Locate the cell with the specified text and output its (x, y) center coordinate. 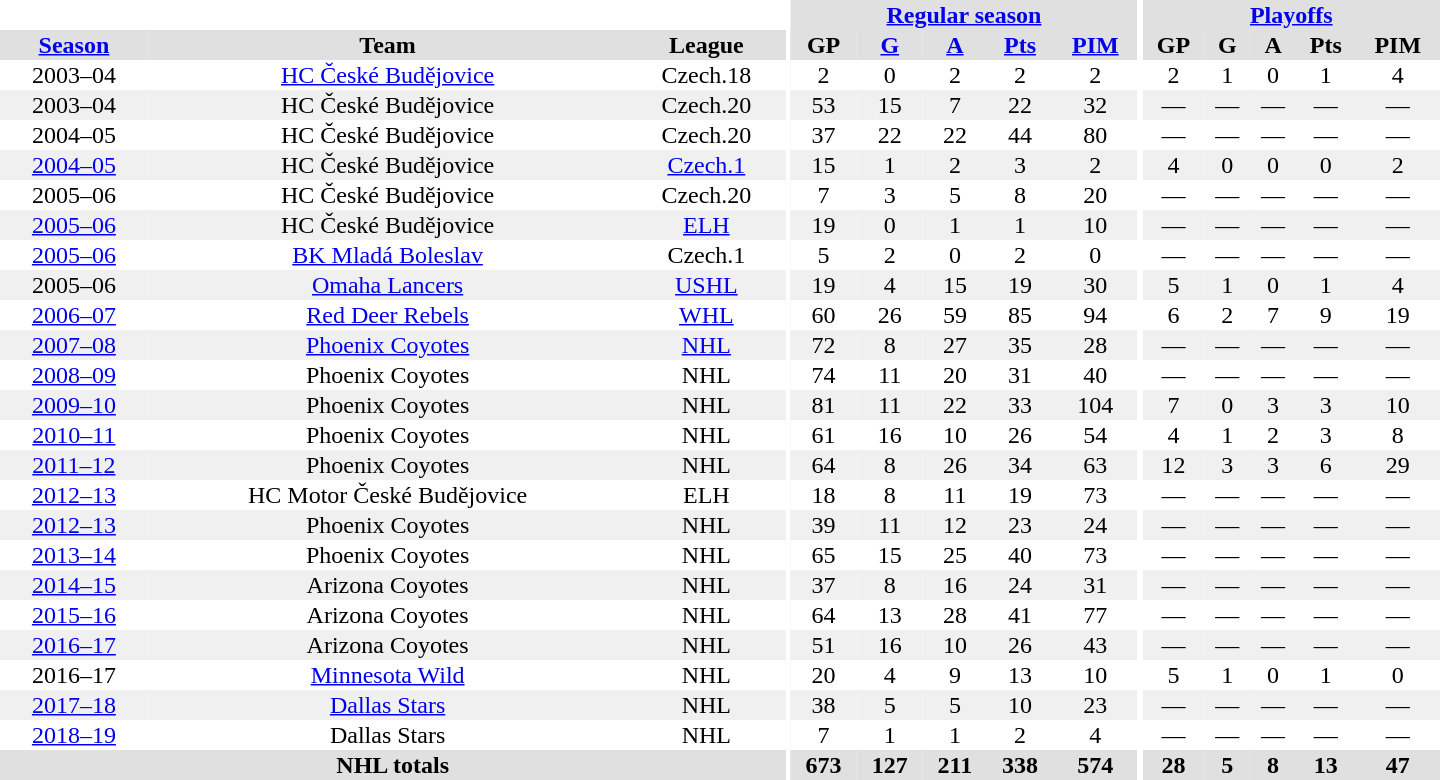
2018–19 (74, 735)
2009–10 (74, 405)
44 (1020, 135)
USHL (706, 285)
673 (823, 765)
Playoffs (1292, 15)
59 (955, 315)
41 (1020, 615)
34 (1020, 465)
65 (823, 555)
Red Deer Rebels (388, 315)
Team (388, 45)
BK Mladá Boleslav (388, 255)
85 (1020, 315)
Omaha Lancers (388, 285)
Minnesota Wild (388, 675)
27 (955, 345)
2013–14 (74, 555)
81 (823, 405)
2010–11 (74, 435)
54 (1095, 435)
2011–12 (74, 465)
94 (1095, 315)
35 (1020, 345)
211 (955, 765)
80 (1095, 135)
33 (1020, 405)
43 (1095, 645)
2006–07 (74, 315)
53 (823, 105)
Regular season (964, 15)
NHL totals (392, 765)
127 (890, 765)
74 (823, 375)
WHL (706, 315)
HC Motor České Budějovice (388, 495)
2015–16 (74, 615)
2014–15 (74, 585)
2017–18 (74, 705)
63 (1095, 465)
72 (823, 345)
2008–09 (74, 375)
18 (823, 495)
104 (1095, 405)
32 (1095, 105)
2007–08 (74, 345)
38 (823, 705)
51 (823, 645)
60 (823, 315)
338 (1020, 765)
League (706, 45)
29 (1398, 465)
61 (823, 435)
47 (1398, 765)
Czech.18 (706, 75)
25 (955, 555)
Season (74, 45)
30 (1095, 285)
77 (1095, 615)
574 (1095, 765)
39 (823, 525)
